Pinpoint the cell where the given text exists, returning its (X, Y) midpoint coordinate. 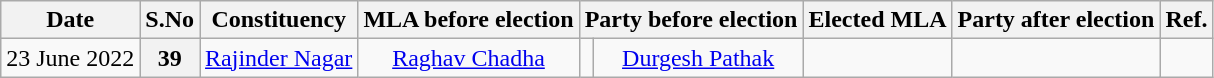
Rajinder Nagar (279, 58)
Ref. (1186, 20)
MLA before election (468, 20)
Constituency (279, 20)
Durgesh Pathak (698, 58)
Raghav Chadha (468, 58)
S.No (170, 20)
Party before election (691, 20)
Party after election (1056, 20)
Elected MLA (878, 20)
39 (170, 58)
23 June 2022 (70, 58)
Date (70, 20)
